Extract the [x, y] coordinate from the center of the cell holding the provided text.  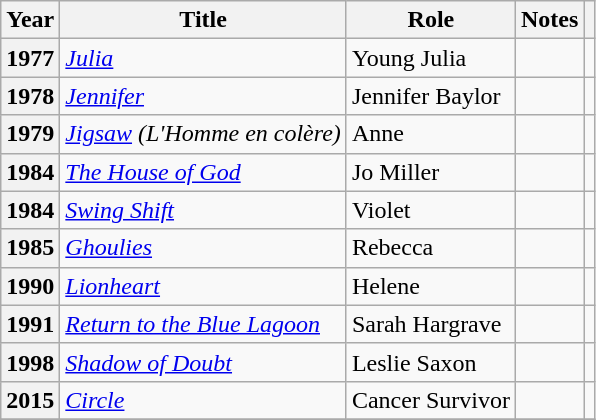
Title [204, 20]
1977 [30, 58]
Rebecca [430, 248]
Year [30, 20]
1990 [30, 286]
Lionheart [204, 286]
Shadow of Doubt [204, 362]
Jigsaw (L'Homme en colère) [204, 134]
Anne [430, 134]
1979 [30, 134]
Jennifer Baylor [430, 96]
Sarah Hargrave [430, 324]
Swing Shift [204, 210]
The House of God [204, 172]
1985 [30, 248]
Notes [549, 20]
Young Julia [430, 58]
Ghoulies [204, 248]
Circle [204, 400]
1991 [30, 324]
Cancer Survivor [430, 400]
Leslie Saxon [430, 362]
2015 [30, 400]
Return to the Blue Lagoon [204, 324]
Helene [430, 286]
Julia [204, 58]
1978 [30, 96]
1998 [30, 362]
Jennifer [204, 96]
Jo Miller [430, 172]
Violet [430, 210]
Role [430, 20]
